Search for the cell housing the specified text and yield its (X, Y) center coordinate. 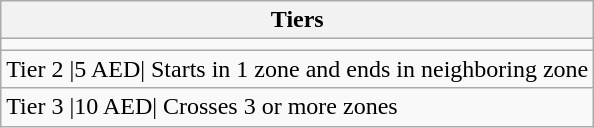
Tier 2 |5 AED| Starts in 1 zone and ends in neighboring zone (298, 69)
Tier 3 |10 AED| Crosses 3 or more zones (298, 107)
Tiers (298, 20)
